Capture the cell that displays the provided text and extract its (X, Y) central coordinate. 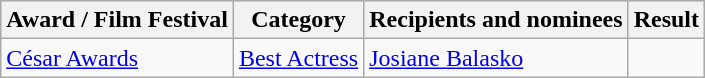
Result (666, 20)
Recipients and nominees (496, 20)
César Awards (118, 58)
Award / Film Festival (118, 20)
Category (298, 20)
Josiane Balasko (496, 58)
Best Actress (298, 58)
